Output the (X, Y) coordinate of the center of the cell containing the given text.  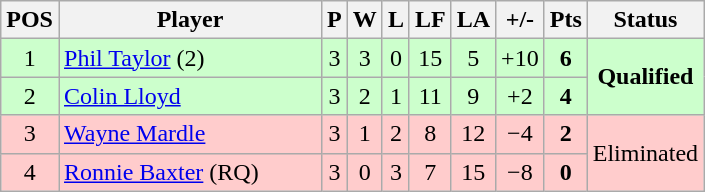
+/- (520, 20)
LA (473, 20)
7 (430, 172)
POS (30, 20)
−4 (520, 134)
−8 (520, 172)
12 (473, 134)
+10 (520, 58)
6 (566, 58)
Colin Lloyd (190, 96)
Phil Taylor (2) (190, 58)
W (364, 20)
+2 (520, 96)
Status (645, 20)
9 (473, 96)
Pts (566, 20)
P (335, 20)
5 (473, 58)
Ronnie Baxter (RQ) (190, 172)
LF (430, 20)
Wayne Mardle (190, 134)
Qualified (645, 77)
Player (190, 20)
Eliminated (645, 153)
8 (430, 134)
11 (430, 96)
L (396, 20)
